Extract the [X, Y] coordinate from the center of the cell holding the provided text.  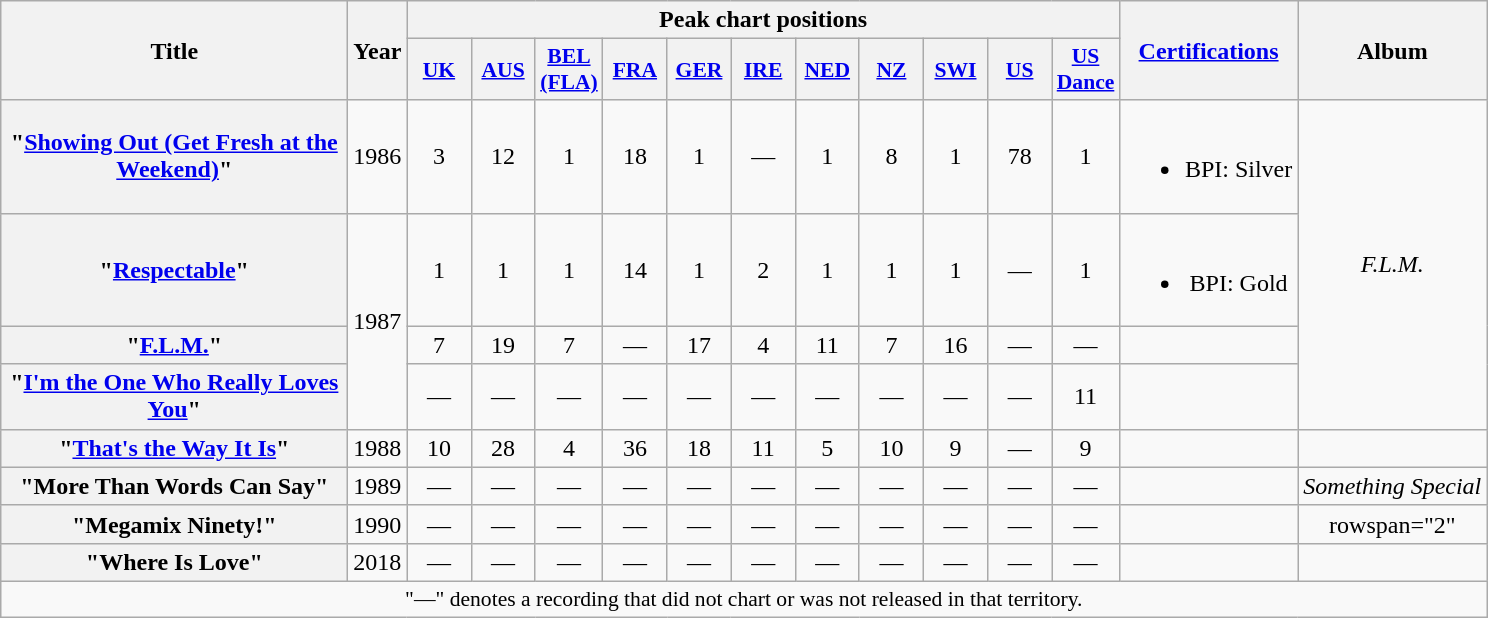
Certifications [1208, 50]
"More Than Words Can Say" [174, 486]
BPI: Silver [1208, 156]
UK [439, 70]
Peak chart positions [763, 20]
rowspan="2" [1392, 524]
"I'm the One Who Really Loves You" [174, 396]
28 [503, 448]
14 [635, 270]
NED [827, 70]
SWI [955, 70]
US Dance [1086, 70]
NZ [891, 70]
5 [827, 448]
2 [763, 270]
Something Special [1392, 486]
16 [955, 345]
8 [891, 156]
12 [503, 156]
1989 [378, 486]
Album [1392, 50]
"—" denotes a recording that did not chart or was not released in that territory. [744, 599]
78 [1020, 156]
"Respectable" [174, 270]
BPI: Gold [1208, 270]
1986 [378, 156]
GER [699, 70]
1987 [378, 321]
FRA [635, 70]
AUS [503, 70]
US [1020, 70]
"That's the Way It Is" [174, 448]
"Showing Out (Get Fresh at the Weekend)" [174, 156]
1988 [378, 448]
2018 [378, 562]
"Megamix Ninety!" [174, 524]
"Where Is Love" [174, 562]
IRE [763, 70]
F.L.M. [1392, 264]
3 [439, 156]
Year [378, 50]
"F.L.M." [174, 345]
1990 [378, 524]
Title [174, 50]
17 [699, 345]
36 [635, 448]
19 [503, 345]
BEL(FLA) [569, 70]
